Pinpoint the cell where the given text exists, returning its (x, y) midpoint coordinate. 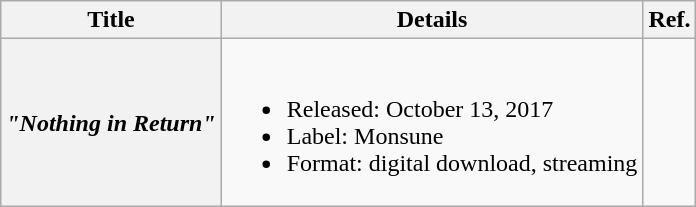
Ref. (670, 20)
Title (111, 20)
"Nothing in Return" (111, 122)
Released: October 13, 2017Label: MonsuneFormat: digital download, streaming (432, 122)
Details (432, 20)
